From the cell containing the given text, extract its center point as [X, Y] coordinate. 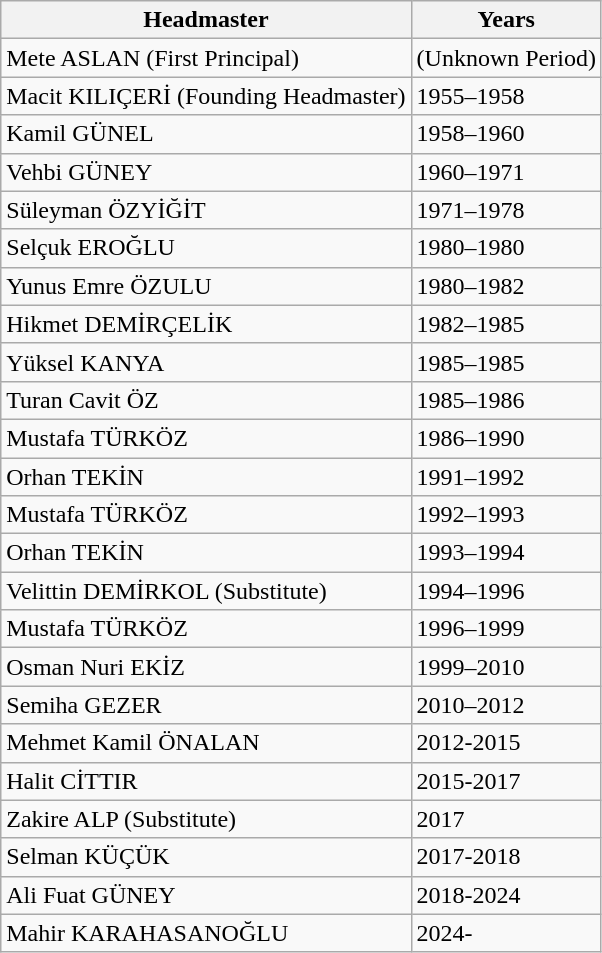
1971–1978 [506, 210]
Mahir KARAHASANOĞLU [206, 933]
Turan Cavit ÖZ [206, 400]
1985–1985 [506, 362]
Headmaster [206, 20]
Semiha GEZER [206, 705]
Years [506, 20]
Mehmet Kamil ÖNALAN [206, 743]
(Unknown Period) [506, 58]
2017-2018 [506, 857]
2017 [506, 819]
Selçuk EROĞLU [206, 248]
1986–1990 [506, 438]
Macit KILIÇERİ (Founding Headmaster) [206, 96]
1980–1980 [506, 248]
Yunus Emre ÖZULU [206, 286]
1993–1994 [506, 553]
Hikmet DEMİRÇELİK [206, 324]
1980–1982 [506, 286]
2018-2024 [506, 895]
2024- [506, 933]
Mete ASLAN (First Principal) [206, 58]
Velittin DEMİRKOL (Substitute) [206, 591]
Süleyman ÖZYİĞİT [206, 210]
1985–1986 [506, 400]
1999–2010 [506, 667]
1996–1999 [506, 629]
1955–1958 [506, 96]
1992–1993 [506, 515]
2015-2017 [506, 781]
2010–2012 [506, 705]
Yüksel KANYA [206, 362]
Zakire ALP (Substitute) [206, 819]
2012-2015 [506, 743]
Kamil GÜNEL [206, 134]
Selman KÜÇÜK [206, 857]
1991–1992 [506, 477]
1994–1996 [506, 591]
Vehbi GÜNEY [206, 172]
Osman Nuri EKİZ [206, 667]
1958–1960 [506, 134]
1960–1971 [506, 172]
Halit CİTTIR [206, 781]
1982–1985 [506, 324]
Ali Fuat GÜNEY [206, 895]
